Scan for the cell matching the given text and deliver its (X, Y) coordinate at center. 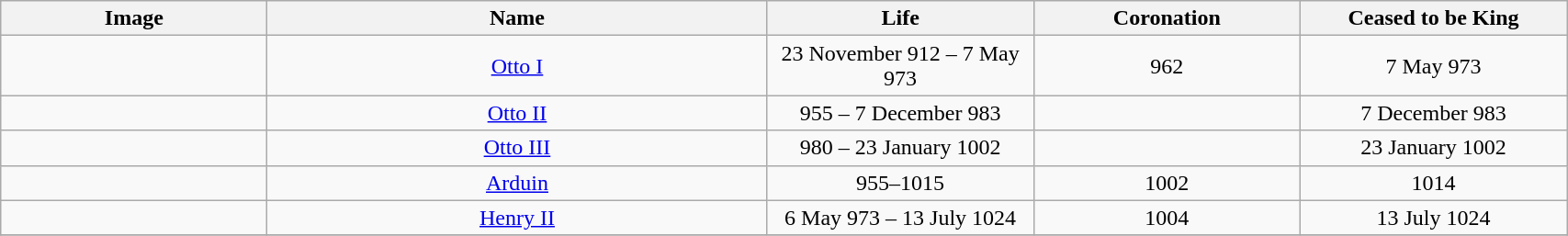
6 May 973 – 13 July 1024 (900, 218)
Henry II (517, 218)
Coronation (1167, 18)
13 July 1024 (1433, 218)
23 January 1002 (1433, 148)
1002 (1167, 183)
955 – 7 December 983 (900, 113)
7 December 983 (1433, 113)
1014 (1433, 183)
1004 (1167, 218)
980 – 23 January 1002 (900, 148)
Life (900, 18)
Otto I (517, 66)
Ceased to be King (1433, 18)
Image (134, 18)
7 May 973 (1433, 66)
23 November 912 – 7 May 973 (900, 66)
Name (517, 18)
Otto II (517, 113)
962 (1167, 66)
Arduin (517, 183)
955–1015 (900, 183)
Otto III (517, 148)
